Extract the (X, Y) coordinate from the center of the cell holding the provided text.  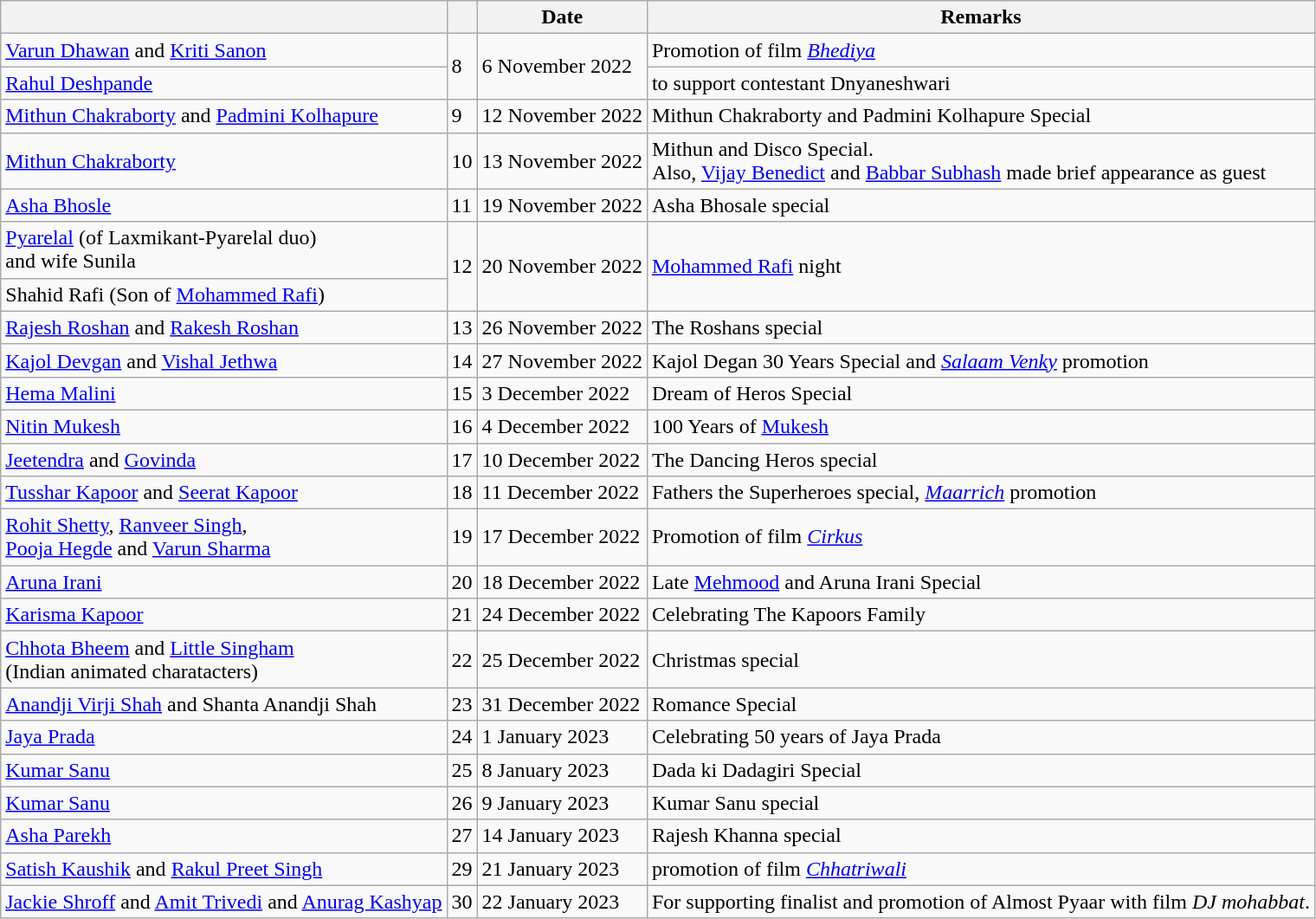
Date (562, 17)
Rajesh Roshan and Rakesh Roshan (223, 327)
10 December 2022 (562, 460)
For supporting finalist and promotion of Almost Pyaar with film DJ mohabbat. (980, 902)
13 (462, 327)
to support contestant Dnyaneshwari (980, 83)
Tusshar Kapoor and Seerat Kapoor (223, 493)
30 (462, 902)
4 December 2022 (562, 426)
31 December 2022 (562, 704)
Late Mehmood and Aruna Irani Special (980, 582)
Mithun Chakraborty and Padmini Kolhapure (223, 116)
Karisma Kapoor (223, 615)
Rahul Deshpande (223, 83)
13 November 2022 (562, 161)
16 (462, 426)
Dream of Heros Special (980, 393)
18 (462, 493)
18 December 2022 (562, 582)
17 December 2022 (562, 537)
Pyarelal (of Laxmikant-Pyarelal duo)and wife Sunila (223, 249)
Kajol Degan 30 Years Special and Salaam Venky promotion (980, 360)
Jaya Prada (223, 737)
Anandji Virji Shah and Shanta Anandji Shah (223, 704)
14 January 2023 (562, 836)
Fathers the Superheroes special, Maarrich promotion (980, 493)
9 January 2023 (562, 803)
6 November 2022 (562, 67)
27 November 2022 (562, 360)
Christmas special (980, 660)
Satish Kaushik and Rakul Preet Singh (223, 869)
12 (462, 267)
Mohammed Rafi night (980, 267)
Promotion of film Cirkus (980, 537)
12 November 2022 (562, 116)
1 January 2023 (562, 737)
25 December 2022 (562, 660)
19 November 2022 (562, 205)
22 January 2023 (562, 902)
11 December 2022 (562, 493)
Celebrating The Kapoors Family (980, 615)
100 Years of Mukesh (980, 426)
The Roshans special (980, 327)
Asha Parekh (223, 836)
Kajol Devgan and Vishal Jethwa (223, 360)
Hema Malini (223, 393)
21 January 2023 (562, 869)
26 (462, 803)
Rohit Shetty, Ranveer Singh,Pooja Hegde and Varun Sharma (223, 537)
Mithun and Disco Special.Also, Vijay Benedict and Babbar Subhash made brief appearance as guest (980, 161)
23 (462, 704)
25 (462, 770)
24 (462, 737)
22 (462, 660)
Romance Special (980, 704)
8 January 2023 (562, 770)
Asha Bhosle (223, 205)
Mithun Chakraborty and Padmini Kolhapure Special (980, 116)
Jackie Shroff and Amit Trivedi and Anurag Kashyap (223, 902)
9 (462, 116)
27 (462, 836)
Remarks (980, 17)
14 (462, 360)
15 (462, 393)
24 December 2022 (562, 615)
20 (462, 582)
Mithun Chakraborty (223, 161)
Celebrating 50 years of Jaya Prada (980, 737)
Chhota Bheem and Little Singham(Indian animated charatacters) (223, 660)
Nitin Mukesh (223, 426)
26 November 2022 (562, 327)
29 (462, 869)
Varun Dhawan and Kriti Sanon (223, 50)
Dada ki Dadagiri Special (980, 770)
Aruna Irani (223, 582)
promotion of film Chhatriwali (980, 869)
Rajesh Khanna special (980, 836)
11 (462, 205)
19 (462, 537)
Kumar Sanu special (980, 803)
10 (462, 161)
20 November 2022 (562, 267)
3 December 2022 (562, 393)
Promotion of film Bhediya (980, 50)
21 (462, 615)
Jeetendra and Govinda (223, 460)
The Dancing Heros special (980, 460)
17 (462, 460)
8 (462, 67)
Asha Bhosale special (980, 205)
Shahid Rafi (Son of Mohammed Rafi) (223, 294)
